Return (x, y) of the center of cell containing provided text 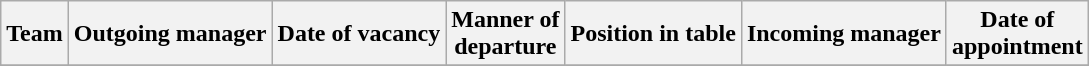
Date of vacancy (359, 34)
Position in table (653, 34)
Date ofappointment (1017, 34)
Manner ofdeparture (506, 34)
Outgoing manager (170, 34)
Team (35, 34)
Incoming manager (844, 34)
